Search for the cell housing the specified text and yield its (x, y) center coordinate. 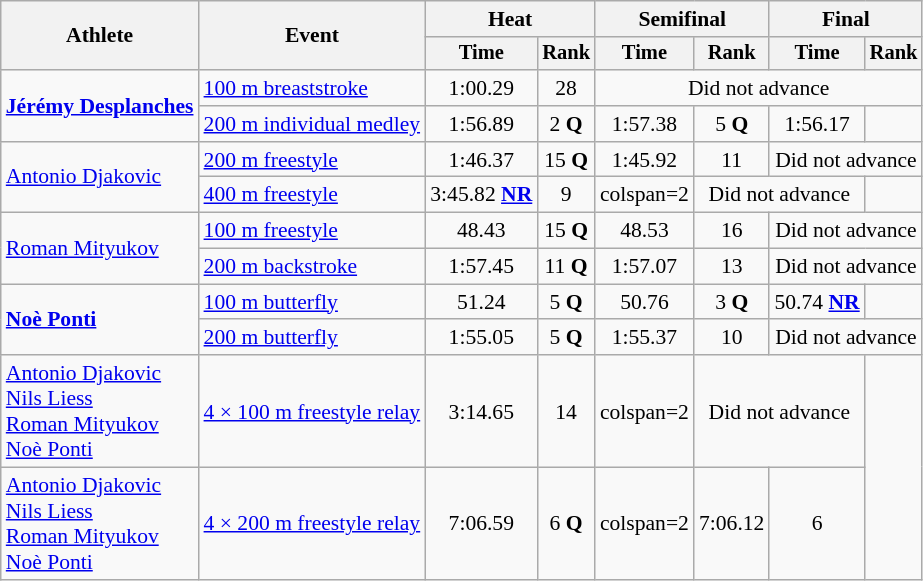
6 (816, 524)
3:45.82 NR (481, 195)
200 m freestyle (312, 160)
1:57.38 (644, 124)
48.53 (644, 231)
13 (732, 267)
Jérémy Desplanches (100, 106)
Noè Ponti (100, 320)
50.76 (644, 302)
Event (312, 36)
1:57.45 (481, 267)
100 m butterfly (312, 302)
50.74 NR (816, 302)
4 × 200 m freestyle relay (312, 524)
3:14.65 (481, 411)
3 Q (732, 302)
2 Q (566, 124)
11 (732, 160)
400 m freestyle (312, 195)
200 m butterfly (312, 338)
9 (566, 195)
Athlete (100, 36)
1:00.29 (481, 88)
10 (732, 338)
1:55.37 (644, 338)
1:45.92 (644, 160)
48.43 (481, 231)
1:57.07 (644, 267)
1:46.37 (481, 160)
200 m backstroke (312, 267)
1:56.17 (816, 124)
28 (566, 88)
4 × 100 m freestyle relay (312, 411)
100 m freestyle (312, 231)
Final (846, 19)
Semifinal (682, 19)
100 m breaststroke (312, 88)
7:06.59 (481, 524)
Heat (510, 19)
14 (566, 411)
6 Q (566, 524)
Roman Mityukov (100, 248)
51.24 (481, 302)
1:55.05 (481, 338)
11 Q (566, 267)
16 (732, 231)
Antonio Djakovic (100, 178)
7:06.12 (732, 524)
1:56.89 (481, 124)
200 m individual medley (312, 124)
